For the text-containing cell, return its midpoint in [x, y] coordinate format. 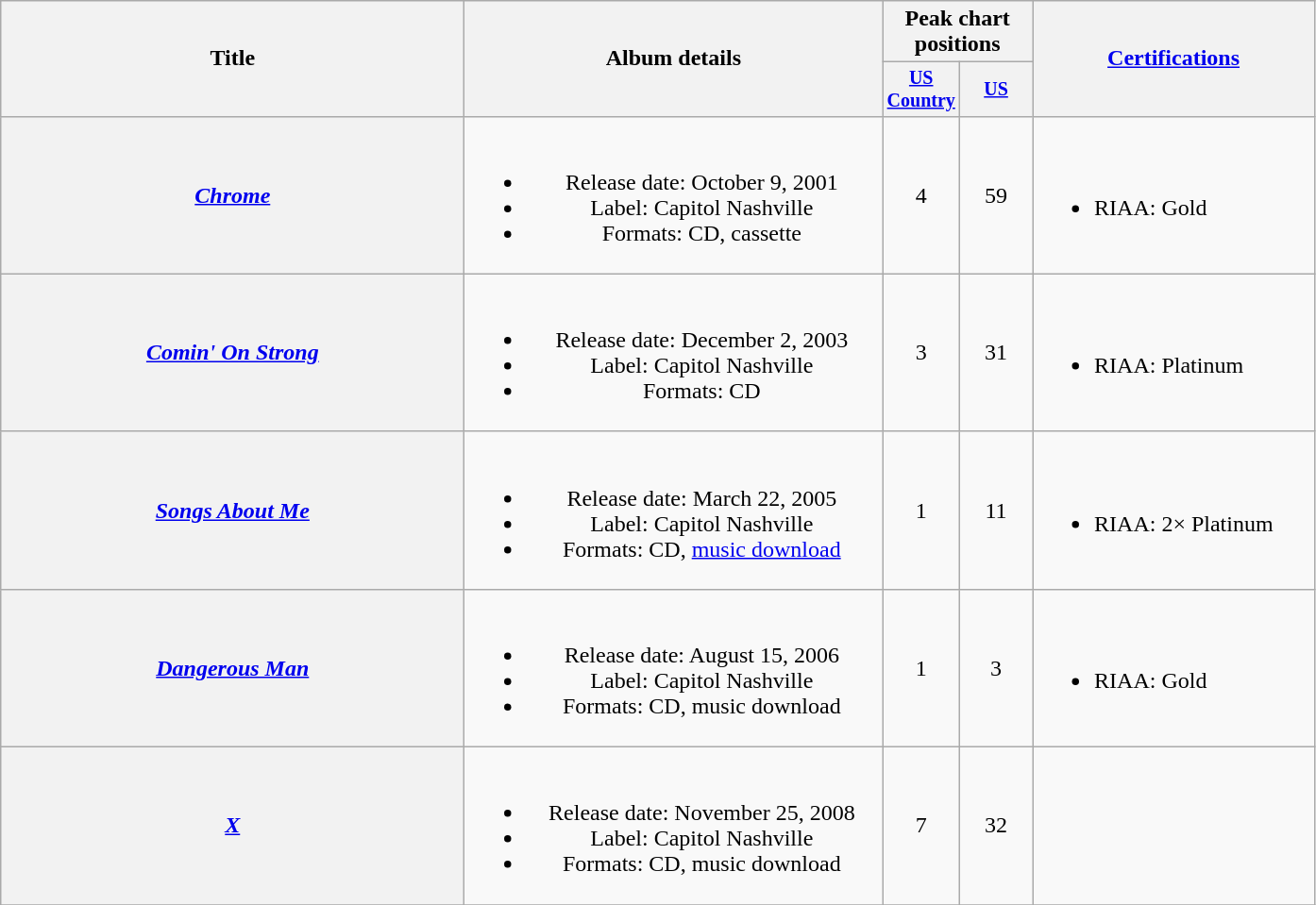
Peak chartpositions [957, 32]
31 [997, 353]
Release date: March 22, 2005Label: Capitol NashvilleFormats: CD, music download [674, 510]
Certifications [1174, 59]
Title [232, 59]
59 [997, 194]
Chrome [232, 194]
Release date: August 15, 2006Label: Capitol NashvilleFormats: CD, music download [674, 668]
32 [997, 827]
Songs About Me [232, 510]
11 [997, 510]
Release date: October 9, 2001Label: Capitol NashvilleFormats: CD, cassette [674, 194]
X [232, 827]
Album details [674, 59]
4 [921, 194]
7 [921, 827]
RIAA: Platinum [1174, 353]
Comin' On Strong [232, 353]
US Country [921, 89]
US [997, 89]
Release date: December 2, 2003Label: Capitol NashvilleFormats: CD [674, 353]
Release date: November 25, 2008Label: Capitol NashvilleFormats: CD, music download [674, 827]
RIAA: 2× Platinum [1174, 510]
Dangerous Man [232, 668]
